Capture the cell that displays the provided text and extract its (X, Y) central coordinate. 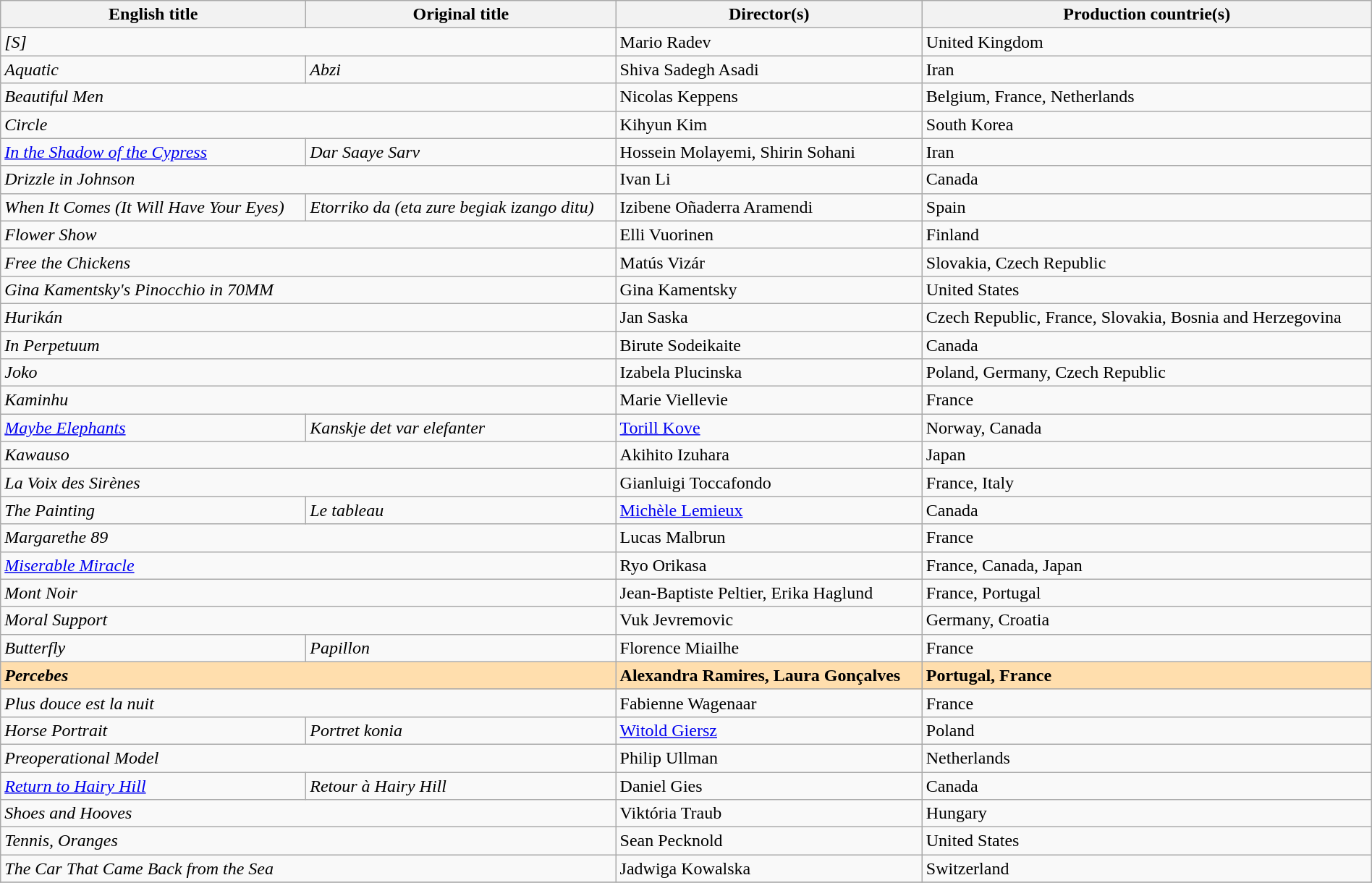
Nicolas Keppens (768, 97)
Circle (308, 124)
Japan (1146, 455)
Alexandra Ramires, Laura Gonçalves (768, 675)
Philip Ullman (768, 758)
Tennis, Oranges (308, 841)
France, Italy (1146, 483)
Mario Radev (768, 42)
Jan Saska (768, 317)
Poland, Germany, Czech Republic (1146, 373)
When It Comes (It Will Have Your Eyes) (153, 207)
Gina Kamentsky (768, 290)
Dar Saaye Sarv (461, 152)
Torill Kove (768, 428)
Portugal, France (1146, 675)
Jean-Baptiste Peltier, Erika Haglund (768, 593)
Maybe Elephants (153, 428)
Plus douce est la nuit (308, 703)
Michèle Lemieux (768, 510)
[S] (308, 42)
Kaminhu (308, 400)
Germany, Croatia (1146, 620)
Joko (308, 373)
Izibene Oñaderra Aramendi (768, 207)
Margarethe 89 (308, 538)
Netherlands (1146, 758)
Hossein Molayemi, Shirin Sohani (768, 152)
Return to Hairy Hill (153, 785)
Czech Republic, France, Slovakia, Bosnia and Herzegovina (1146, 317)
Finland (1146, 235)
Slovakia, Czech Republic (1146, 262)
La Voix des Sirènes (308, 483)
Etorriko da (eta zure begiak izango ditu) (461, 207)
Percebes (308, 675)
Aquatic (153, 69)
Switzerland (1146, 869)
Preoperational Model (308, 758)
Beautiful Men (308, 97)
Belgium, France, Netherlands (1146, 97)
Izabela Plucinska (768, 373)
United Kingdom (1146, 42)
Elli Vuorinen (768, 235)
Drizzle in Johnson (308, 179)
France, Portugal (1146, 593)
Portret konia (461, 730)
Abzi (461, 69)
Florence Miailhe (768, 648)
English title (153, 14)
In Perpetuum (308, 345)
Ryo Orikasa (768, 565)
Moral Support (308, 620)
France, Canada, Japan (1146, 565)
Retour à Hairy Hill (461, 785)
Gianluigi Toccafondo (768, 483)
Ivan Li (768, 179)
Lucas Malbrun (768, 538)
Spain (1146, 207)
Jadwiga Kowalska (768, 869)
The Painting (153, 510)
Fabienne Wagenaar (768, 703)
Director(s) (768, 14)
Butterfly (153, 648)
Shoes and Hooves (308, 814)
Le tableau (461, 510)
Papillon (461, 648)
Witold Giersz (768, 730)
Birute Sodeikaite (768, 345)
Marie Viellevie (768, 400)
Hungary (1146, 814)
Akihito Izuhara (768, 455)
Matús Vizár (768, 262)
Norway, Canada (1146, 428)
Kawauso (308, 455)
Miserable Miracle (308, 565)
South Korea (1146, 124)
Free the Chickens (308, 262)
Horse Portrait (153, 730)
In the Shadow of the Cypress (153, 152)
Poland (1146, 730)
Mont Noir (308, 593)
Shiva Sadegh Asadi (768, 69)
Flower Show (308, 235)
The Car That Came Back from the Sea (308, 869)
Sean Pecknold (768, 841)
Hurikán (308, 317)
Kihyun Kim (768, 124)
Daniel Gies (768, 785)
Original title (461, 14)
Gina Kamentsky's Pinocchio in 70MM (308, 290)
Production countrie(s) (1146, 14)
Viktória Traub (768, 814)
Kanskje det var elefanter (461, 428)
Vuk Jevremovic (768, 620)
